Determine the [x, y] coordinate at the center of the cell enclosing the given text.  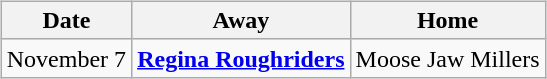
Date [66, 20]
Home [448, 20]
November 7 [66, 58]
Moose Jaw Millers [448, 58]
Regina Roughriders [241, 58]
Away [241, 20]
